Capture the cell that displays the provided text and extract its [X, Y] central coordinate. 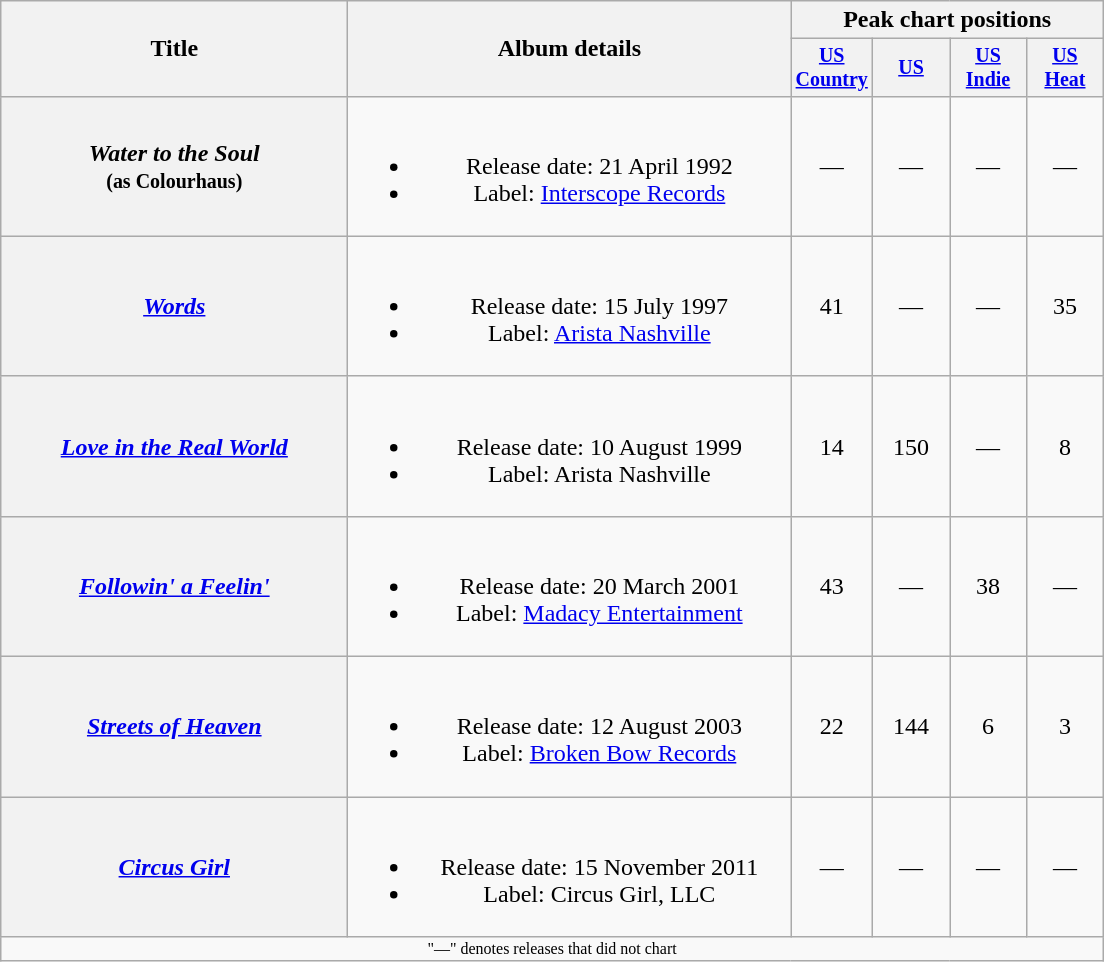
35 [1064, 306]
150 [912, 446]
Title [174, 49]
US Indie [988, 68]
Release date: 12 August 2003Label: Broken Bow Records [570, 727]
22 [832, 727]
6 [988, 727]
Release date: 15 November 2011Label: Circus Girl, LLC [570, 867]
Circus Girl [174, 867]
43 [832, 586]
Words [174, 306]
US Heat [1064, 68]
41 [832, 306]
Release date: 10 August 1999Label: Arista Nashville [570, 446]
Album details [570, 49]
3 [1064, 727]
Followin' a Feelin' [174, 586]
Release date: 20 March 2001Label: Madacy Entertainment [570, 586]
38 [988, 586]
8 [1064, 446]
Water to the Soul(as Colourhaus) [174, 166]
Release date: 15 July 1997Label: Arista Nashville [570, 306]
Peak chart positions [948, 20]
14 [832, 446]
Love in the Real World [174, 446]
144 [912, 727]
US [912, 68]
"—" denotes releases that did not chart [552, 949]
Release date: 21 April 1992Label: Interscope Records [570, 166]
US Country [832, 68]
Streets of Heaven [174, 727]
